Locate the cell with the specified text and output its (X, Y) center coordinate. 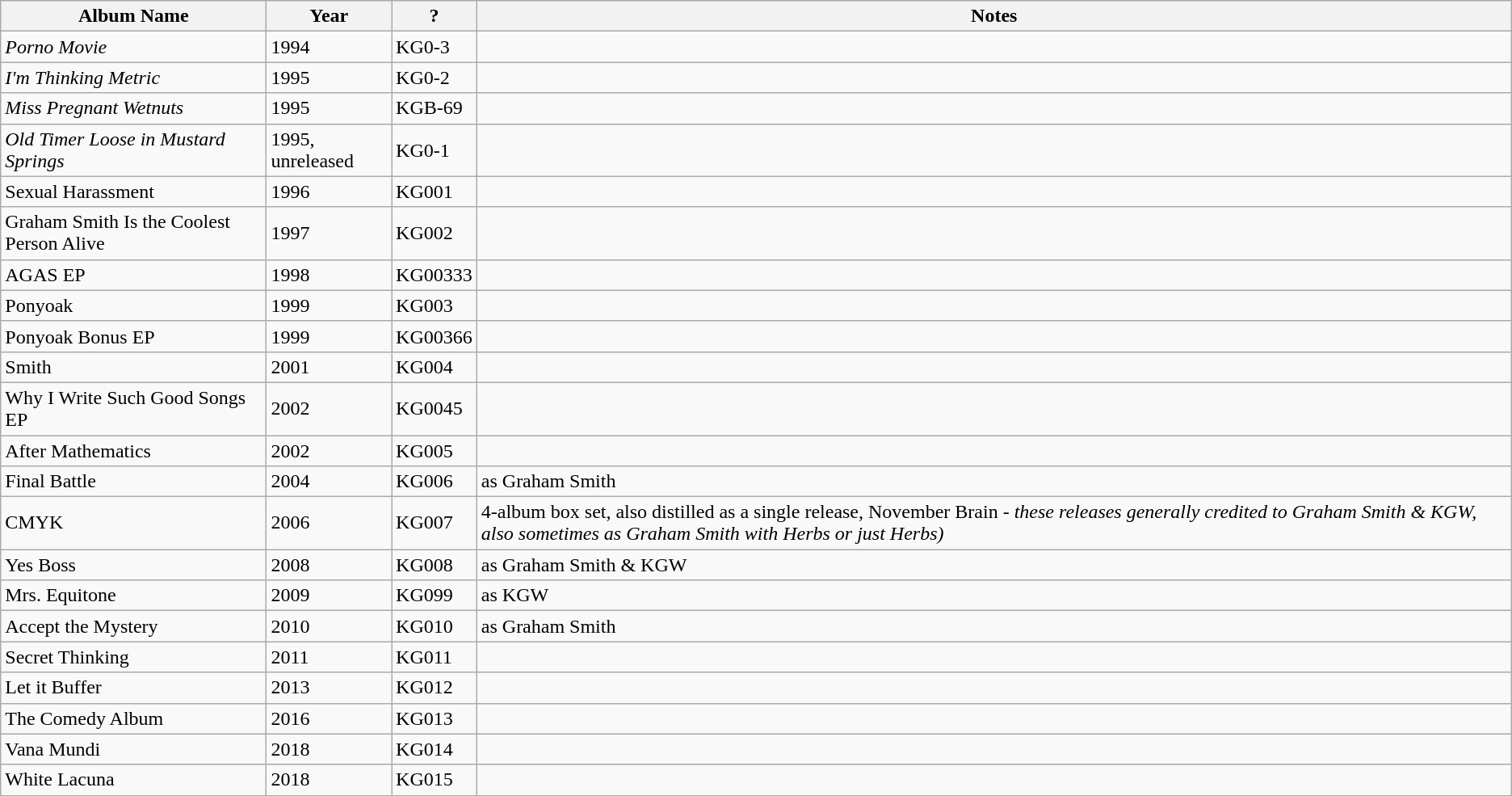
KG099 (435, 596)
Graham Smith Is the Coolest Person Alive (134, 233)
Notes (993, 16)
1994 (330, 47)
1996 (330, 192)
2009 (330, 596)
KG003 (435, 305)
I'm Thinking Metric (134, 78)
Old Timer Loose in Mustard Springs (134, 150)
KG0-2 (435, 78)
2006 (330, 524)
KG00333 (435, 275)
as KGW (993, 596)
Miss Pregnant Wetnuts (134, 108)
2010 (330, 626)
2016 (330, 718)
1997 (330, 233)
2008 (330, 565)
2001 (330, 367)
KGB-69 (435, 108)
Final Battle (134, 482)
KG012 (435, 688)
Accept the Mystery (134, 626)
Secret Thinking (134, 657)
Smith (134, 367)
White Lacuna (134, 780)
KG011 (435, 657)
2004 (330, 482)
2013 (330, 688)
1998 (330, 275)
Yes Boss (134, 565)
KG010 (435, 626)
KG002 (435, 233)
KG013 (435, 718)
KG0045 (435, 409)
Album Name (134, 16)
1995, unreleased (330, 150)
Ponyoak (134, 305)
KG00366 (435, 336)
KG014 (435, 749)
KG0-1 (435, 150)
Why I Write Such Good Songs EP (134, 409)
Ponyoak Bonus EP (134, 336)
Sexual Harassment (134, 192)
Year (330, 16)
KG008 (435, 565)
KG001 (435, 192)
KG004 (435, 367)
? (435, 16)
Mrs. Equitone (134, 596)
Let it Buffer (134, 688)
AGAS EP (134, 275)
KG007 (435, 524)
KG015 (435, 780)
KG005 (435, 450)
Porno Movie (134, 47)
The Comedy Album (134, 718)
as Graham Smith & KGW (993, 565)
KG006 (435, 482)
2011 (330, 657)
Vana Mundi (134, 749)
After Mathematics (134, 450)
CMYK (134, 524)
KG0-3 (435, 47)
